Detect which cell encompasses the target text, then output its (x, y) center coordinate. 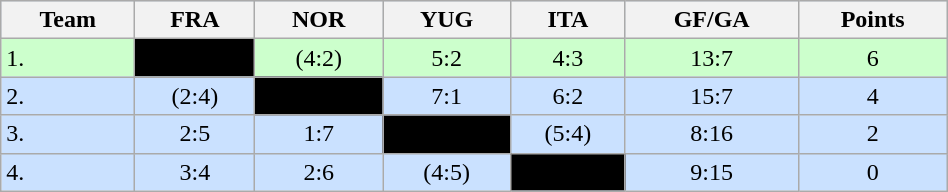
3:4 (195, 172)
13:7 (712, 58)
(2:4) (195, 96)
ITA (568, 20)
6 (872, 58)
Points (872, 20)
4. (68, 172)
2:6 (319, 172)
FRA (195, 20)
(5:4) (568, 134)
YUG (447, 20)
2:5 (195, 134)
(4:2) (319, 58)
2. (68, 96)
0 (872, 172)
(4:5) (447, 172)
1:7 (319, 134)
3. (68, 134)
5:2 (447, 58)
NOR (319, 20)
2 (872, 134)
8:16 (712, 134)
Team (68, 20)
7:1 (447, 96)
6:2 (568, 96)
GF/GA (712, 20)
1. (68, 58)
15:7 (712, 96)
9:15 (712, 172)
4:3 (568, 58)
4 (872, 96)
